Scan for the cell matching the given text and deliver its (x, y) coordinate at center. 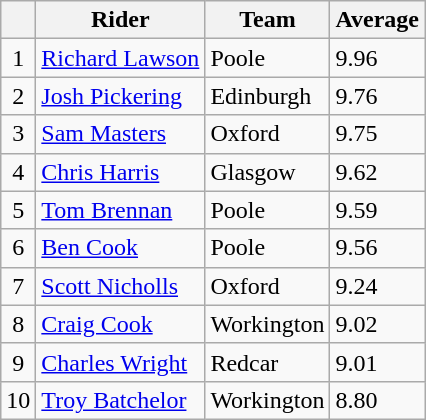
Craig Cook (120, 324)
Average (378, 20)
10 (18, 400)
7 (18, 286)
9.75 (378, 134)
1 (18, 58)
Team (268, 20)
3 (18, 134)
9.56 (378, 248)
Rider (120, 20)
9.24 (378, 286)
Charles Wright (120, 362)
Edinburgh (268, 96)
9.01 (378, 362)
Richard Lawson (120, 58)
8.80 (378, 400)
9.02 (378, 324)
9.76 (378, 96)
Sam Masters (120, 134)
Josh Pickering (120, 96)
Scott Nicholls (120, 286)
Redcar (268, 362)
2 (18, 96)
Tom Brennan (120, 210)
Glasgow (268, 172)
6 (18, 248)
4 (18, 172)
5 (18, 210)
8 (18, 324)
9 (18, 362)
Troy Batchelor (120, 400)
Ben Cook (120, 248)
9.96 (378, 58)
Chris Harris (120, 172)
9.59 (378, 210)
9.62 (378, 172)
